Capture the cell that displays the provided text and extract its (x, y) central coordinate. 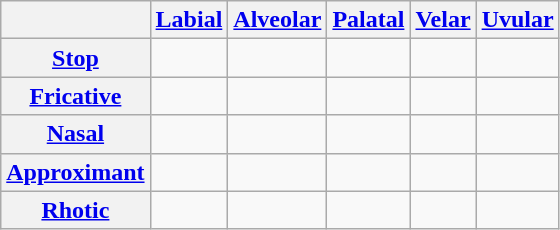
Rhotic (76, 210)
Fricative (76, 96)
Uvular (518, 20)
Alveolar (278, 20)
Palatal (368, 20)
Nasal (76, 134)
Labial (189, 20)
Velar (443, 20)
Approximant (76, 172)
Stop (76, 58)
